Determine the (X, Y) coordinate at the center of the cell enclosing the given text.  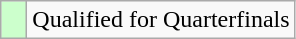
Qualified for Quarterfinals (161, 20)
